Output the (x, y) coordinate of the center of the cell containing the given text.  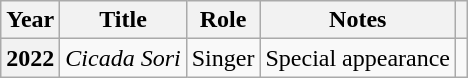
Special appearance (358, 58)
2022 (30, 58)
Singer (223, 58)
Role (223, 20)
Notes (358, 20)
Year (30, 20)
Title (123, 20)
Cicada Sori (123, 58)
